Return [X, Y] of the center of cell containing provided text 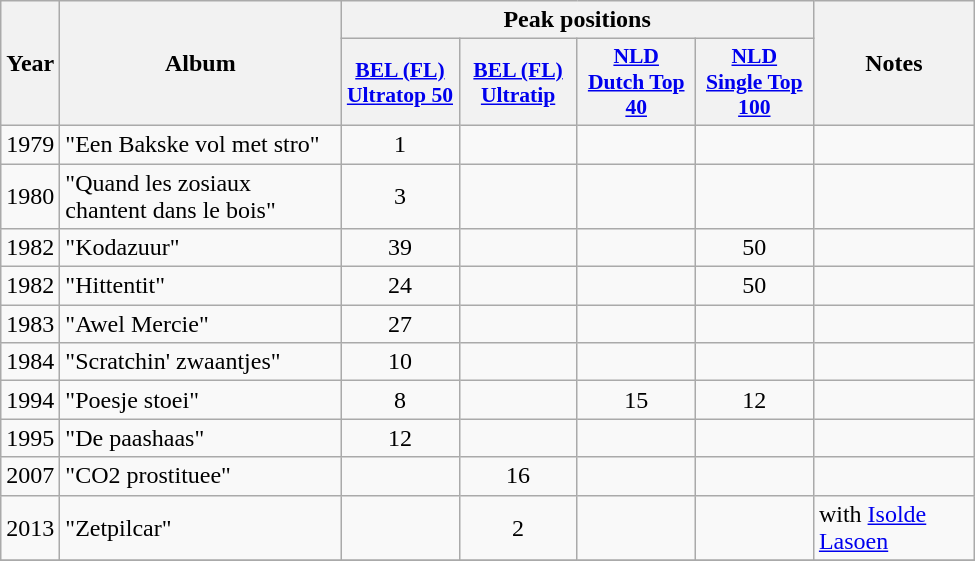
"Kodazuur" [200, 248]
10 [400, 362]
15 [636, 400]
1983 [30, 324]
2007 [30, 476]
2013 [30, 528]
"Een Bakske vol met stro" [200, 144]
1994 [30, 400]
"CO2 prostituee" [200, 476]
1980 [30, 196]
"Awel Mercie" [200, 324]
BEL (FL)Ultratip [518, 82]
1995 [30, 438]
16 [518, 476]
NLDSingle Top 100 [754, 82]
"Hittentit" [200, 286]
Year [30, 64]
3 [400, 196]
24 [400, 286]
"De paashaas" [200, 438]
"Poesje stoei" [200, 400]
1979 [30, 144]
1 [400, 144]
"Quand les zosiaux chantent dans le bois" [200, 196]
Peak positions [577, 20]
NLDDutch Top 40 [636, 82]
1984 [30, 362]
39 [400, 248]
Notes [894, 64]
Album [200, 64]
8 [400, 400]
with Isolde Lasoen [894, 528]
2 [518, 528]
BEL (FL)Ultratop 50 [400, 82]
"Scratchin' zwaantjes" [200, 362]
27 [400, 324]
"Zetpilcar" [200, 528]
